Output the (x, y) coordinate of the center of the cell containing the given text.  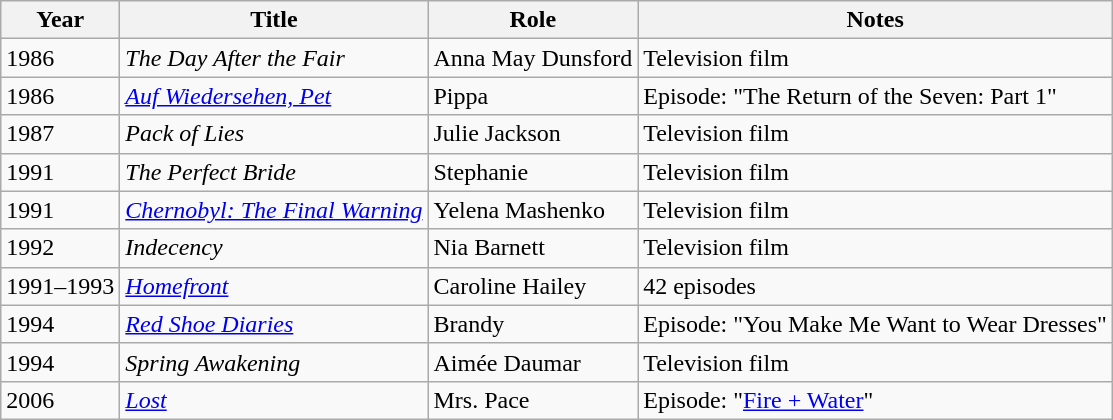
Nia Barnett (533, 248)
Notes (876, 20)
Role (533, 20)
The Day After the Fair (274, 58)
Yelena Mashenko (533, 210)
Stephanie (533, 172)
42 episodes (876, 286)
Chernobyl: The Final Warning (274, 210)
Pippa (533, 96)
Episode: "You Make Me Want to Wear Dresses" (876, 324)
Title (274, 20)
Year (60, 20)
Episode: "The Return of the Seven: Part 1" (876, 96)
Red Shoe Diaries (274, 324)
Julie Jackson (533, 134)
2006 (60, 400)
Indecency (274, 248)
Caroline Hailey (533, 286)
Homefront (274, 286)
Pack of Lies (274, 134)
1991–1993 (60, 286)
Mrs. Pace (533, 400)
1992 (60, 248)
Spring Awakening (274, 362)
The Perfect Bride (274, 172)
Auf Wiedersehen, Pet (274, 96)
Episode: "Fire + Water" (876, 400)
Brandy (533, 324)
Anna May Dunsford (533, 58)
Lost (274, 400)
1987 (60, 134)
Aimée Daumar (533, 362)
